Provide the (x, y) coordinate of the cell's center where the given text is located.  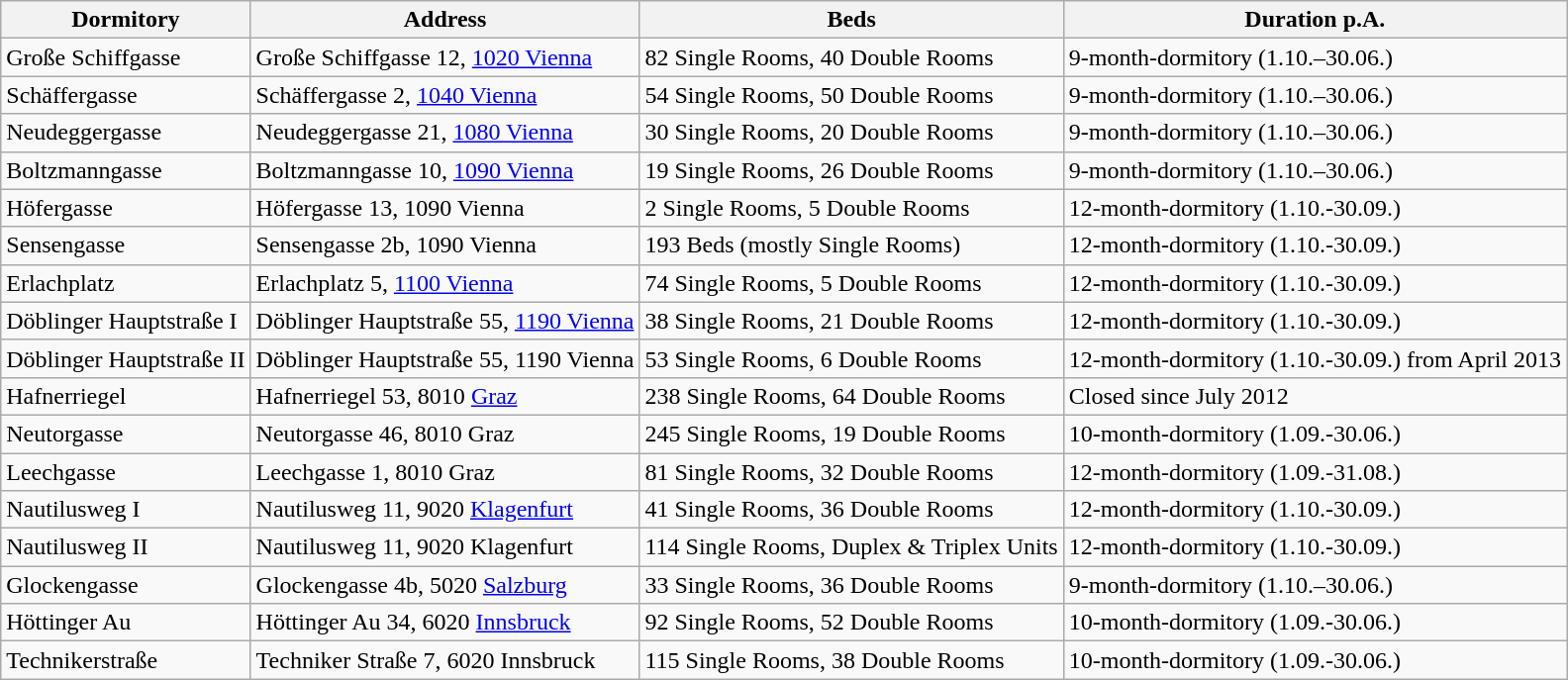
Erlachplatz (126, 283)
Höfergasse (126, 208)
Höttinger Au 34, 6020 Innsbruck (445, 623)
Technikerstraße (126, 660)
41 Single Rooms, 36 Double Rooms (851, 510)
Nautilusweg II (126, 547)
Duration p.A. (1315, 20)
19 Single Rooms, 26 Double Rooms (851, 170)
Neudeggergasse 21, 1080 Vienna (445, 133)
54 Single Rooms, 50 Double Rooms (851, 95)
2 Single Rooms, 5 Double Rooms (851, 208)
12-month-dormitory (1.10.-30.09.) from April 2013 (1315, 358)
Große Schiffgasse (126, 57)
38 Single Rooms, 21 Double Rooms (851, 321)
Leechgasse 1, 8010 Graz (445, 472)
53 Single Rooms, 6 Double Rooms (851, 358)
Address (445, 20)
115 Single Rooms, 38 Double Rooms (851, 660)
Neutorgasse 46, 8010 Graz (445, 434)
Schäffergasse (126, 95)
Hafnerriegel (126, 396)
Closed since July 2012 (1315, 396)
Erlachplatz 5, 1100 Vienna (445, 283)
Leechgasse (126, 472)
Beds (851, 20)
Boltzmanngasse (126, 170)
Höfergasse 13, 1090 Vienna (445, 208)
Sensengasse (126, 245)
Glockengasse 4b, 5020 Salzburg (445, 585)
238 Single Rooms, 64 Double Rooms (851, 396)
Techniker Straße 7, 6020 Innsbruck (445, 660)
Neutorgasse (126, 434)
30 Single Rooms, 20 Double Rooms (851, 133)
Boltzmanngasse 10, 1090 Vienna (445, 170)
Döblinger Hauptstraße I (126, 321)
82 Single Rooms, 40 Double Rooms (851, 57)
81 Single Rooms, 32 Double Rooms (851, 472)
245 Single Rooms, 19 Double Rooms (851, 434)
Höttinger Au (126, 623)
Hafnerriegel 53, 8010 Graz (445, 396)
Neudeggergasse (126, 133)
74 Single Rooms, 5 Double Rooms (851, 283)
114 Single Rooms, Duplex & Triplex Units (851, 547)
Dormitory (126, 20)
Sensengasse 2b, 1090 Vienna (445, 245)
Döblinger Hauptstraße II (126, 358)
12-month-dormitory (1.09.-31.08.) (1315, 472)
92 Single Rooms, 52 Double Rooms (851, 623)
Große Schiffgasse 12, 1020 Vienna (445, 57)
33 Single Rooms, 36 Double Rooms (851, 585)
193 Beds (mostly Single Rooms) (851, 245)
Glockengasse (126, 585)
Schäffergasse 2, 1040 Vienna (445, 95)
Nautilusweg I (126, 510)
